Identify which cell holds the provided text, then report its (x, y) central coordinate. 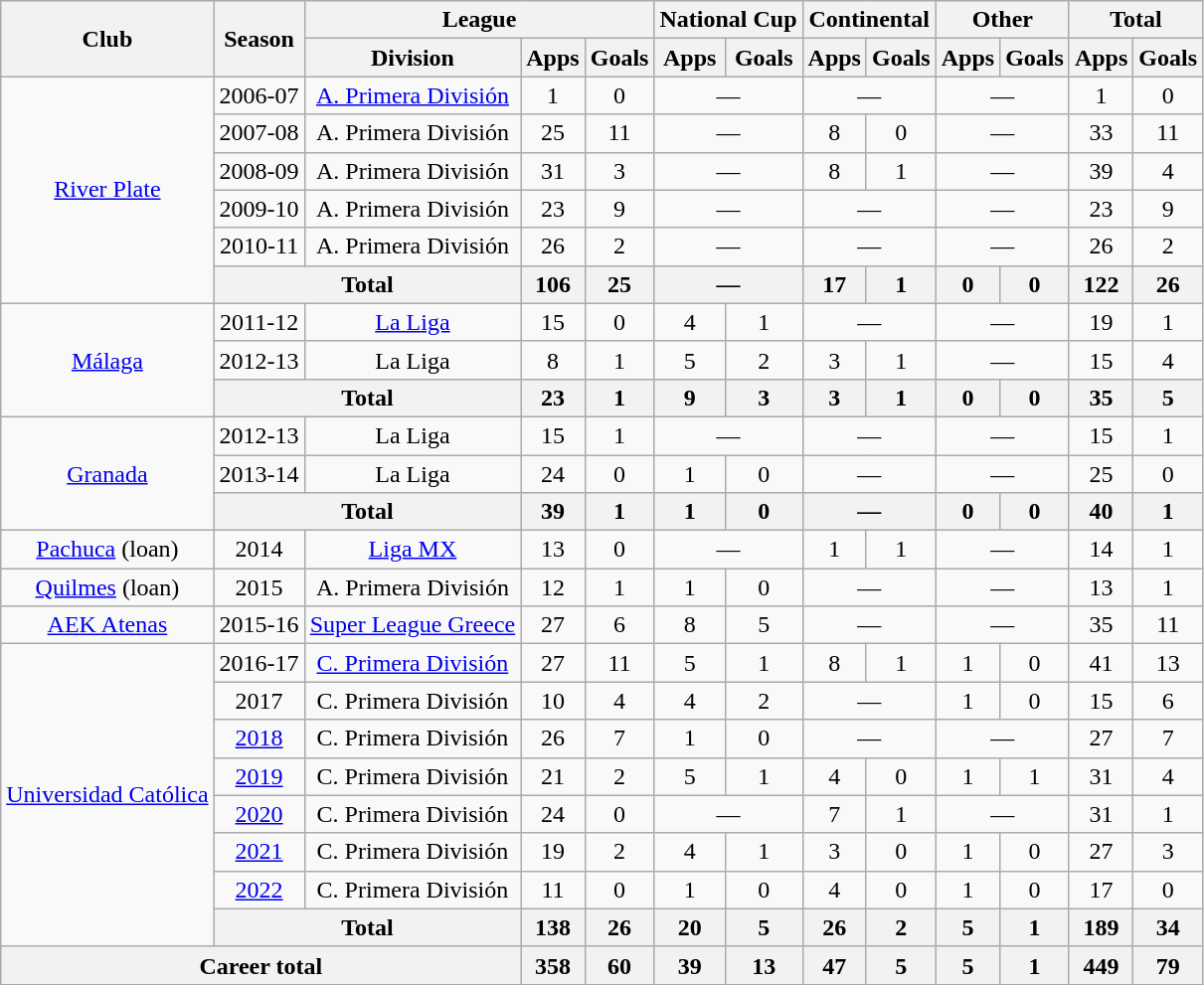
34 (1168, 927)
449 (1101, 965)
2022 (258, 890)
47 (834, 965)
2006-07 (258, 95)
2007-08 (258, 133)
2021 (258, 852)
2017 (258, 701)
Universidad Católica (107, 795)
10 (553, 701)
Granada (107, 473)
AEK Atenas (107, 625)
2016-17 (258, 663)
Club (107, 39)
2018 (258, 739)
358 (553, 965)
2011-12 (258, 322)
Quilmes (loan) (107, 587)
2015 (258, 587)
2019 (258, 776)
122 (1101, 284)
189 (1101, 927)
21 (553, 776)
12 (553, 587)
Super League Greece (413, 625)
40 (1101, 512)
Season (258, 39)
2020 (258, 814)
2014 (258, 550)
60 (619, 965)
14 (1101, 550)
Career total (260, 965)
2015-16 (258, 625)
41 (1101, 663)
33 (1101, 133)
2010-11 (258, 246)
2009-10 (258, 209)
Division (413, 58)
Málaga (107, 360)
Liga MX (413, 550)
National Cup (728, 20)
League (479, 20)
106 (553, 284)
79 (1168, 965)
River Plate (107, 190)
138 (553, 927)
2013-14 (258, 474)
Continental (869, 20)
Other (1002, 20)
Pachuca (loan) (107, 550)
20 (690, 927)
2008-09 (258, 171)
